Extract the (X, Y) coordinate from the center of the cell holding the provided text.  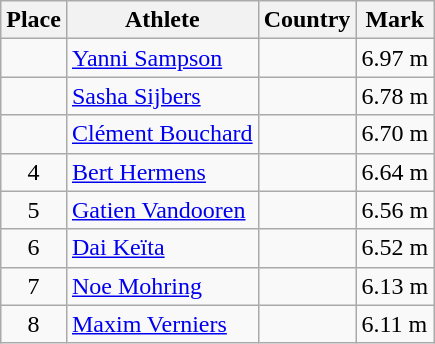
6.13 m (395, 286)
6 (34, 248)
Bert Hermens (162, 172)
6.52 m (395, 248)
Place (34, 20)
6.11 m (395, 324)
Country (307, 20)
8 (34, 324)
5 (34, 210)
Dai Keïta (162, 248)
Gatien Vandooren (162, 210)
Clément Bouchard (162, 134)
6.64 m (395, 172)
7 (34, 286)
6.56 m (395, 210)
Athlete (162, 20)
Mark (395, 20)
Sasha Sijbers (162, 96)
6.97 m (395, 58)
4 (34, 172)
6.78 m (395, 96)
Noe Mohring (162, 286)
Maxim Verniers (162, 324)
Yanni Sampson (162, 58)
6.70 m (395, 134)
